Return [X, Y] of the center of cell containing provided text 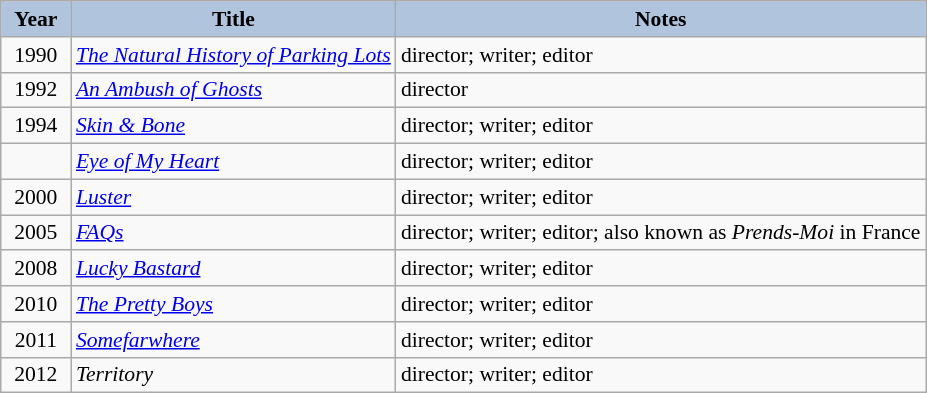
1990 [36, 55]
Eye of My Heart [234, 162]
Year [36, 19]
director; writer; editor; also known as Prends-Moi in France [661, 233]
2000 [36, 197]
The Pretty Boys [234, 304]
Lucky Bastard [234, 269]
Somefarwhere [234, 340]
The Natural History of Parking Lots [234, 55]
Luster [234, 197]
2010 [36, 304]
Notes [661, 19]
FAQs [234, 233]
Territory [234, 375]
2005 [36, 233]
An Ambush of Ghosts [234, 90]
director [661, 90]
2008 [36, 269]
1992 [36, 90]
2011 [36, 340]
1994 [36, 126]
Title [234, 19]
2012 [36, 375]
Skin & Bone [234, 126]
